From the cell containing the given text, extract its center point as (X, Y) coordinate. 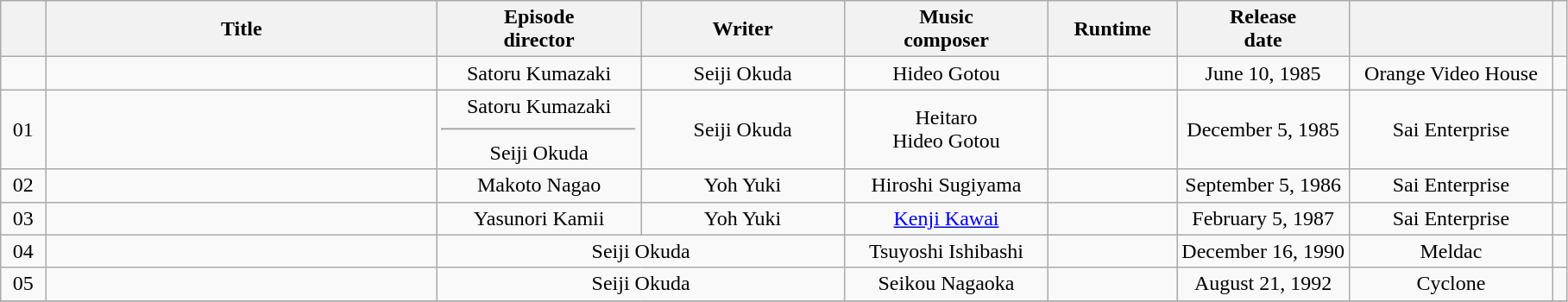
Cyclone (1451, 284)
02 (23, 186)
September 5, 1986 (1263, 186)
Tsuyoshi Ishibashi (947, 251)
Hideo Gotou (947, 73)
Episodedirector (539, 29)
01 (23, 129)
Runtime (1111, 29)
Kenji Kawai (947, 218)
Makoto Nagao (539, 186)
Hiroshi Sugiyama (947, 186)
05 (23, 284)
December 16, 1990 (1263, 251)
03 (23, 218)
Satoru Kumazaki (539, 73)
June 10, 1985 (1263, 73)
Meldac (1451, 251)
Satoru KumazakiSeiji Okuda (539, 129)
Orange Video House (1451, 73)
Yasunori Kamii (539, 218)
04 (23, 251)
August 21, 1992 (1263, 284)
Releasedate (1263, 29)
December 5, 1985 (1263, 129)
Title (242, 29)
Musiccomposer (947, 29)
Writer (743, 29)
Heitaro Hideo Gotou (947, 129)
February 5, 1987 (1263, 218)
Seikou Nagaoka (947, 284)
